Capture the cell that displays the provided text and extract its [x, y] central coordinate. 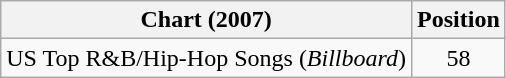
Position [459, 20]
Chart (2007) [206, 20]
58 [459, 58]
US Top R&B/Hip-Hop Songs (Billboard) [206, 58]
